Search for the cell housing the specified text and yield its [x, y] center coordinate. 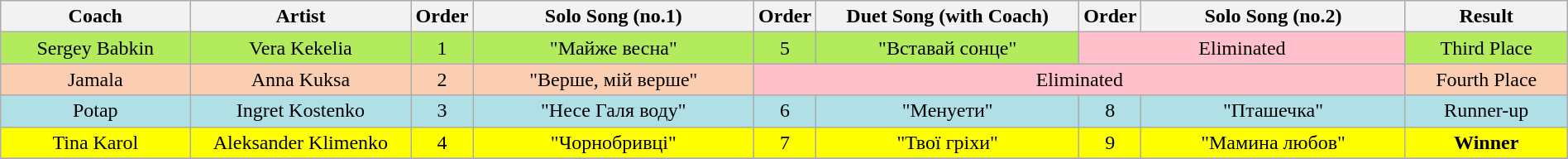
6 [786, 111]
"Твоï грiхи" [948, 142]
Duet Song (with Coach) [948, 17]
Runner-up [1486, 111]
"Майже весна" [614, 48]
Vera Kekelia [301, 48]
Ingret Kostenko [301, 111]
3 [442, 111]
Sergey Babkin [96, 48]
Artist [301, 17]
"Чорнобривцi" [614, 142]
8 [1110, 111]
1 [442, 48]
Winner [1486, 142]
Fourth Place [1486, 79]
Tina Karol [96, 142]
Aleksander Klimenko [301, 142]
"Верше, мiй верше" [614, 79]
"Пташечка" [1274, 111]
2 [442, 79]
Solo Song (no.2) [1274, 17]
"Вставай сонце" [948, 48]
Jamala [96, 79]
5 [786, 48]
"Мамина любов" [1274, 142]
Solo Song (no.1) [614, 17]
4 [442, 142]
"Менуети" [948, 111]
"Несе Галя воду" [614, 111]
Result [1486, 17]
Coach [96, 17]
9 [1110, 142]
Anna Kuksa [301, 79]
7 [786, 142]
Third Place [1486, 48]
Potap [96, 111]
